From the cell containing the given text, extract its center point as [X, Y] coordinate. 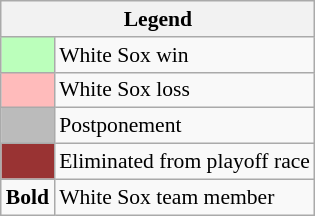
White Sox loss [184, 90]
Legend [158, 19]
White Sox team member [184, 197]
Postponement [184, 126]
Eliminated from playoff race [184, 162]
Bold [28, 197]
White Sox win [184, 55]
